Locate the cell with the specified text and output its [X, Y] center coordinate. 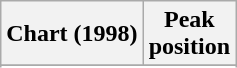
Peakposition [189, 34]
Chart (1998) [72, 34]
